For the text-containing cell, return its midpoint in [X, Y] coordinate format. 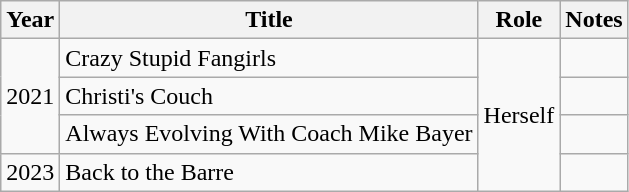
Role [519, 20]
Year [30, 20]
Notes [594, 20]
Herself [519, 115]
Title [269, 20]
2021 [30, 96]
2023 [30, 172]
Christi's Couch [269, 96]
Always Evolving With Coach Mike Bayer [269, 134]
Crazy Stupid Fangirls [269, 58]
Back to the Barre [269, 172]
